Search for the cell housing the specified text and yield its (x, y) center coordinate. 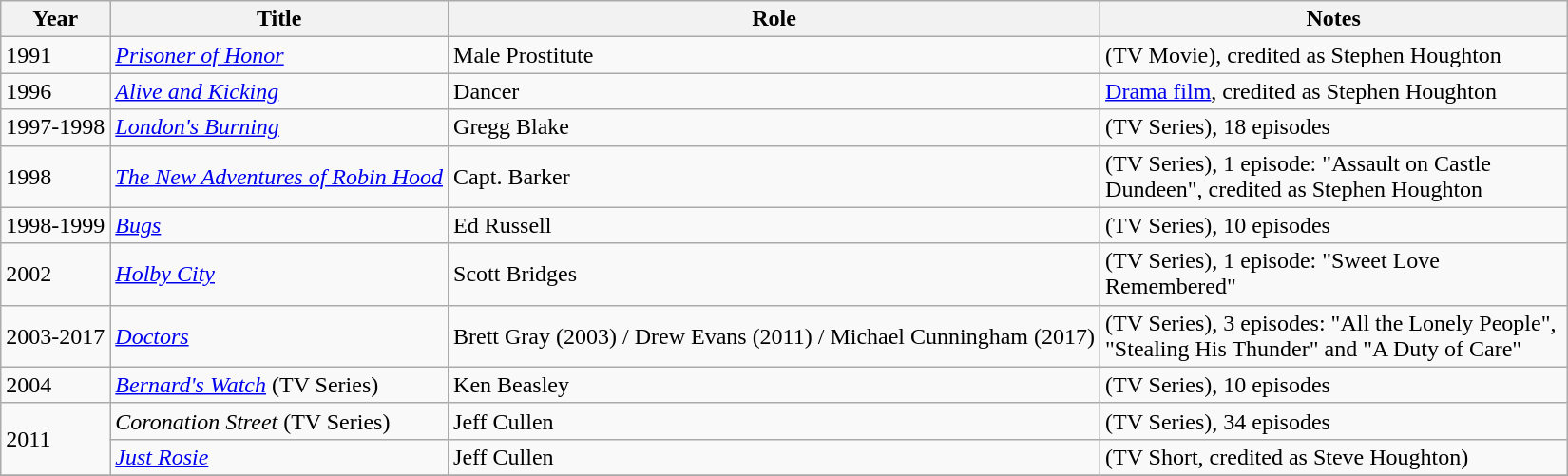
1998 (55, 177)
Gregg Blake (774, 127)
2003-2017 (55, 336)
Dancer (774, 91)
Alive and Kicking (279, 91)
Capt. Barker (774, 177)
2004 (55, 385)
1997-1998 (55, 127)
(TV Short, credited as Steve Houghton) (1334, 457)
1998-1999 (55, 225)
Prisoner of Honor (279, 55)
Ken Beasley (774, 385)
Title (279, 19)
Holby City (279, 274)
Doctors (279, 336)
London's Burning (279, 127)
Bugs (279, 225)
(TV Series), 1 episode: "Sweet Love Remembered" (1334, 274)
Drama film, credited as Stephen Houghton (1334, 91)
Role (774, 19)
Coronation Street (TV Series) (279, 421)
The New Adventures of Robin Hood (279, 177)
(TV Series), 1 episode: "Assault on Castle Dundeen", credited as Stephen Houghton (1334, 177)
Bernard's Watch (TV Series) (279, 385)
Brett Gray (2003) / Drew Evans (2011) / Michael Cunningham (2017) (774, 336)
Male Prostitute (774, 55)
Ed Russell (774, 225)
1991 (55, 55)
Scott Bridges (774, 274)
2011 (55, 439)
(TV Series), 18 episodes (1334, 127)
Just Rosie (279, 457)
1996 (55, 91)
(TV Series), 34 episodes (1334, 421)
2002 (55, 274)
Year (55, 19)
(TV Series), 3 episodes: "All the Lonely People", "Stealing His Thunder" and "A Duty of Care" (1334, 336)
(TV Movie), credited as Stephen Houghton (1334, 55)
Notes (1334, 19)
